Output the [X, Y] coordinate of the center of the cell containing the given text.  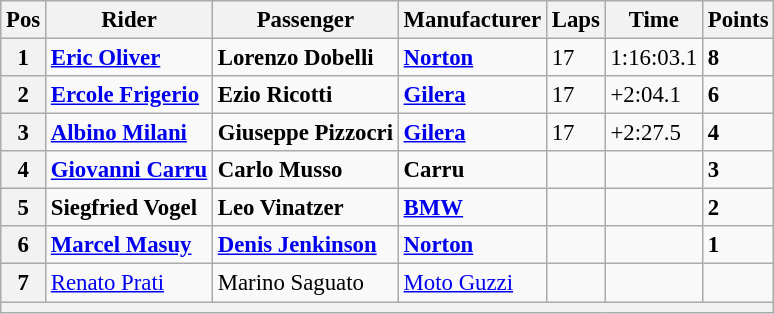
Rider [130, 20]
Albino Milani [130, 133]
Giuseppe Pizzocri [305, 133]
Laps [576, 20]
8 [738, 58]
Moto Guzzi [472, 283]
Leo Vinatzer [305, 208]
Marcel Masuy [130, 245]
5 [24, 208]
Lorenzo Dobelli [305, 58]
Renato Prati [130, 283]
+2:27.5 [654, 133]
Ercole Frigerio [130, 95]
Denis Jenkinson [305, 245]
Siegfried Vogel [130, 208]
Passenger [305, 20]
Ezio Ricotti [305, 95]
Giovanni Carru [130, 170]
+2:04.1 [654, 95]
Carru [472, 170]
Carlo Musso [305, 170]
Points [738, 20]
Eric Oliver [130, 58]
Marino Saguato [305, 283]
1:16:03.1 [654, 58]
7 [24, 283]
Manufacturer [472, 20]
Pos [24, 20]
Time [654, 20]
BMW [472, 208]
